Provide the [X, Y] coordinate of the cell's center where the given text is located.  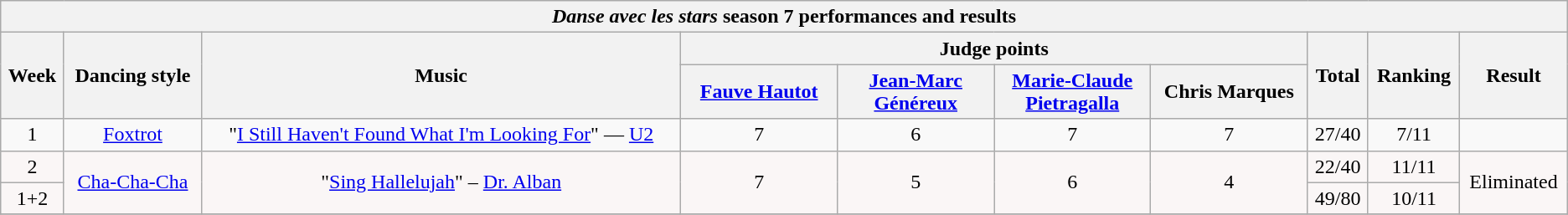
Cha-Cha-Cha [132, 182]
49/80 [1338, 198]
"I Still Haven't Found What I'm Looking For" — U2 [441, 135]
2 [32, 166]
Foxtrot [132, 135]
11/11 [1414, 166]
4 [1230, 182]
Week [32, 75]
Dancing style [132, 75]
Jean-Marc Généreux [916, 92]
1+2 [32, 198]
"Sing Hallelujah" – Dr. Alban [441, 182]
Judge points [994, 49]
22/40 [1338, 166]
Fauve Hautot [759, 92]
Music [441, 75]
Eliminated [1514, 182]
Total [1338, 75]
Ranking [1414, 75]
10/11 [1414, 198]
7/11 [1414, 135]
Chris Marques [1230, 92]
5 [916, 182]
Marie-Claude Pietragalla [1072, 92]
1 [32, 135]
27/40 [1338, 135]
Result [1514, 75]
Danse avec les stars season 7 performances and results [784, 17]
